Capture the cell that displays the provided text and extract its [x, y] central coordinate. 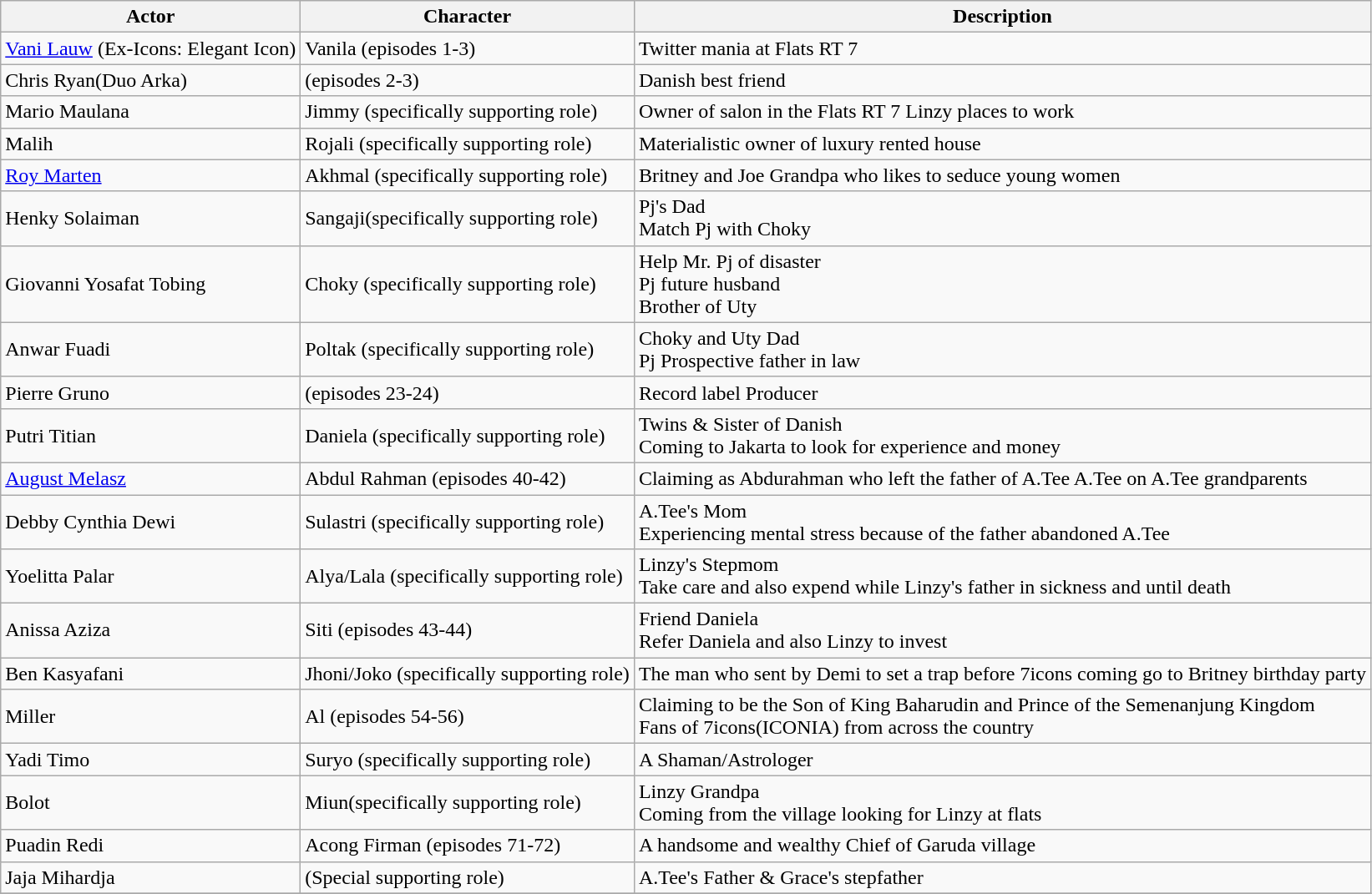
Friend DanielaRefer Daniela and also Linzy to invest [1002, 631]
Debby Cynthia Dewi [150, 521]
Danish best friend [1002, 80]
Pj's DadMatch Pj with Choky [1002, 219]
Al (episodes 54-56) [468, 716]
Linzy's StepmomTake care and also expend while Linzy's father in sickness and until death [1002, 576]
Help Mr. Pj of disasterPj future husbandBrother of Uty [1002, 284]
Claiming to be the Son of King Baharudin and Prince of the Semenanjung KingdomFans of 7icons(ICONIA) from across the country [1002, 716]
Poltak (specifically supporting role) [468, 349]
Daniela (specifically supporting role) [468, 436]
Abdul Rahman (episodes 40-42) [468, 478]
Miun(specifically supporting role) [468, 803]
Anwar Fuadi [150, 349]
Jhoni/Joko (specifically supporting role) [468, 674]
Owner of salon in the Flats RT 7 Linzy places to work [1002, 112]
Roy Marten [150, 175]
August Melasz [150, 478]
Character [468, 17]
Miller [150, 716]
Putri Titian [150, 436]
(episodes 23-24) [468, 392]
Chris Ryan(Duo Arka) [150, 80]
Siti (episodes 43-44) [468, 631]
Acong Firman (episodes 71-72) [468, 846]
Choky and Uty DadPj Prospective father in law [1002, 349]
A Shaman/Astrologer [1002, 760]
Rojali (specifically supporting role) [468, 144]
Actor [150, 17]
Twitter mania at Flats RT 7 [1002, 48]
Ben Kasyafani [150, 674]
Britney and Joe Grandpa who likes to seduce young women [1002, 175]
Description [1002, 17]
Vani Lauw (Ex-Icons: Elegant Icon) [150, 48]
Choky (specifically supporting role) [468, 284]
Materialistic owner of luxury rented house [1002, 144]
Anissa Aziza [150, 631]
Akhmal (specifically supporting role) [468, 175]
Suryo (specifically supporting role) [468, 760]
Malih [150, 144]
A handsome and wealthy Chief of Garuda village [1002, 846]
Puadin Redi [150, 846]
Record label Producer [1002, 392]
Sulastri (specifically supporting role) [468, 521]
Yoelitta Palar [150, 576]
Bolot [150, 803]
Alya/Lala (specifically supporting role) [468, 576]
Mario Maulana [150, 112]
Giovanni Yosafat Tobing [150, 284]
Twins & Sister of DanishComing to Jakarta to look for experience and money [1002, 436]
Jimmy (specifically supporting role) [468, 112]
Jaja Mihardja [150, 877]
(episodes 2-3) [468, 80]
The man who sent by Demi to set a trap before 7icons coming go to Britney birthday party [1002, 674]
A.Tee's Father & Grace's stepfather [1002, 877]
(Special supporting role) [468, 877]
Claiming as Abdurahman who left the father of A.Tee A.Tee on A.Tee grandparents [1002, 478]
Linzy GrandpaComing from the village looking for Linzy at flats [1002, 803]
Vanila (episodes 1-3) [468, 48]
Pierre Gruno [150, 392]
Yadi Timo [150, 760]
Henky Solaiman [150, 219]
Sangaji(specifically supporting role) [468, 219]
A.Tee's MomExperiencing mental stress because of the father abandoned A.Tee [1002, 521]
